From the cell containing the given text, extract its center point as (x, y) coordinate. 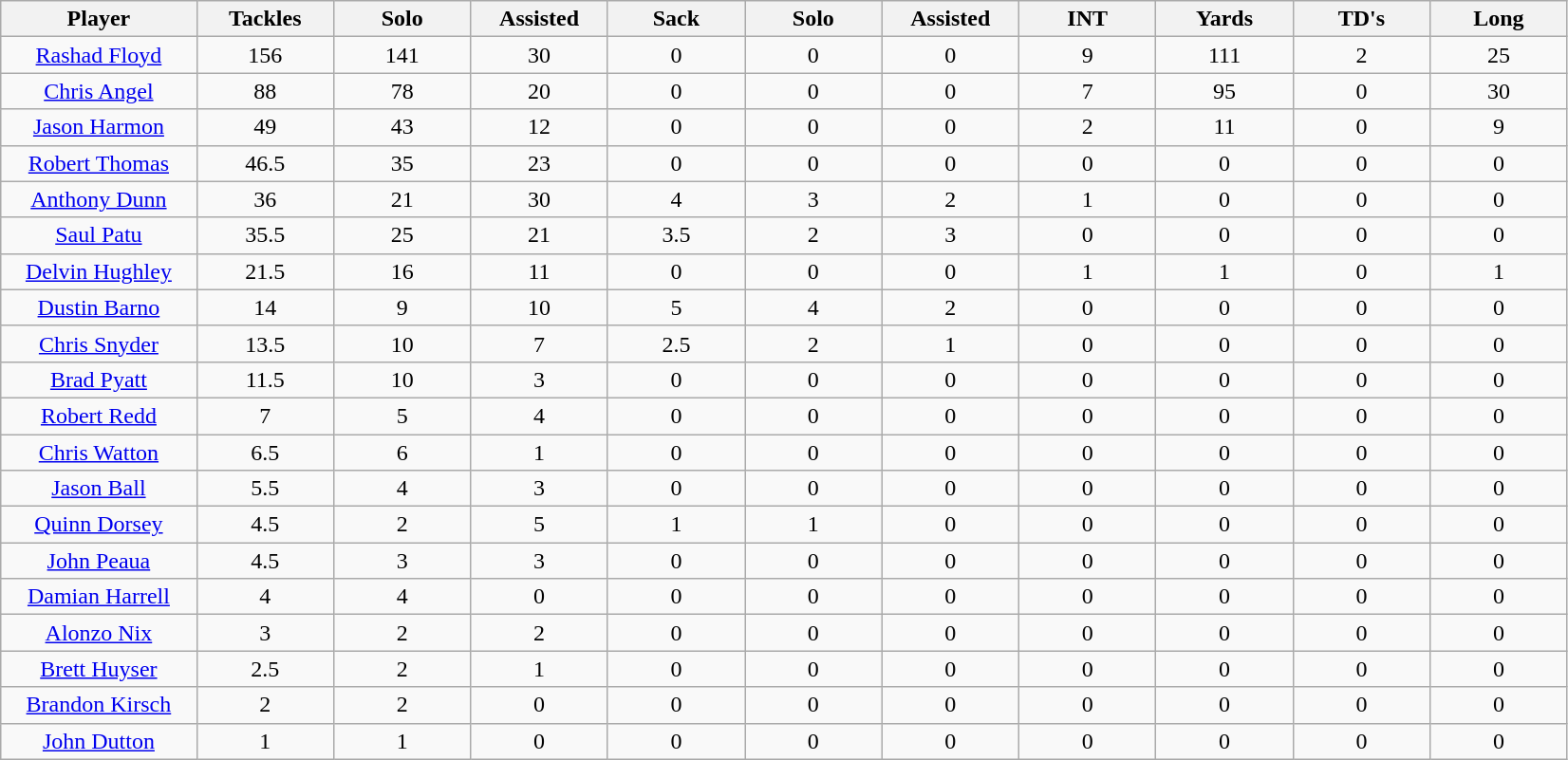
35.5 (265, 235)
21.5 (265, 271)
23 (539, 163)
20 (539, 91)
Yards (1224, 19)
Alonzo Nix (99, 633)
Jason Ball (99, 489)
13.5 (265, 343)
Robert Redd (99, 416)
John Dutton (99, 741)
35 (401, 163)
Brandon Kirsch (99, 705)
43 (401, 127)
141 (401, 55)
5.5 (265, 489)
11.5 (265, 380)
Brett Huyser (99, 669)
88 (265, 91)
Dustin Barno (99, 307)
46.5 (265, 163)
Chris Angel (99, 91)
14 (265, 307)
Robert Thomas (99, 163)
12 (539, 127)
3.5 (676, 235)
Damian Harrell (99, 597)
6 (401, 453)
111 (1224, 55)
95 (1224, 91)
Rashad Floyd (99, 55)
John Peaua (99, 561)
78 (401, 91)
Brad Pyatt (99, 380)
Anthony Dunn (99, 199)
Saul Patu (99, 235)
Chris Watton (99, 453)
Quinn Dorsey (99, 525)
6.5 (265, 453)
Tackles (265, 19)
Long (1500, 19)
16 (401, 271)
Sack (676, 19)
36 (265, 199)
Player (99, 19)
INT (1087, 19)
156 (265, 55)
49 (265, 127)
Jason Harmon (99, 127)
TD's (1361, 19)
Chris Snyder (99, 343)
Delvin Hughley (99, 271)
